Extract the [x, y] coordinate from the center of the cell holding the provided text.  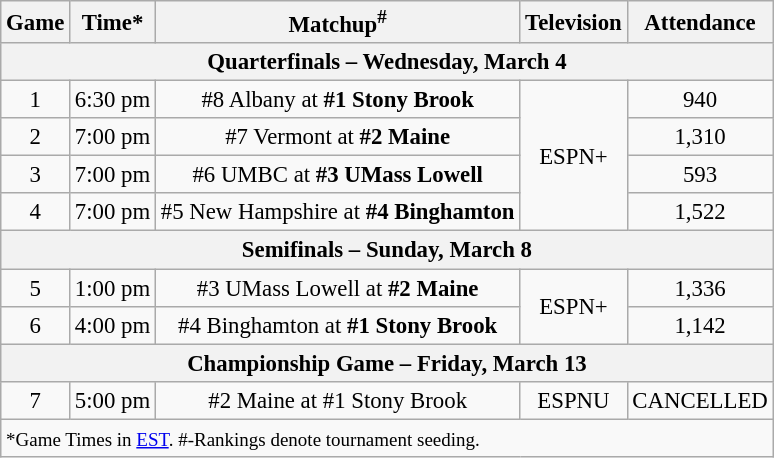
Matchup# [337, 22]
940 [700, 100]
Championship Game – Friday, March 13 [387, 363]
1:00 pm [113, 288]
#6 UMBC at #3 UMass Lowell [337, 175]
6 [36, 325]
1,522 [700, 213]
ESPNU [574, 400]
2 [36, 137]
#3 UMass Lowell at #2 Maine [337, 288]
CANCELLED [700, 400]
5 [36, 288]
1,336 [700, 288]
#4 Binghamton at #1 Stony Brook [337, 325]
593 [700, 175]
3 [36, 175]
#5 New Hampshire at #4 Binghamton [337, 213]
#2 Maine at #1 Stony Brook [337, 400]
4 [36, 213]
Game [36, 22]
#8 Albany at #1 Stony Brook [337, 100]
Quarterfinals – Wednesday, March 4 [387, 62]
Attendance [700, 22]
1,310 [700, 137]
Semifinals – Sunday, March 8 [387, 250]
1,142 [700, 325]
Time* [113, 22]
*Game Times in EST. #-Rankings denote tournament seeding. [387, 438]
7 [36, 400]
5:00 pm [113, 400]
1 [36, 100]
4:00 pm [113, 325]
#7 Vermont at #2 Maine [337, 137]
6:30 pm [113, 100]
Television [574, 22]
